For the text-containing cell, return its midpoint in (x, y) coordinate format. 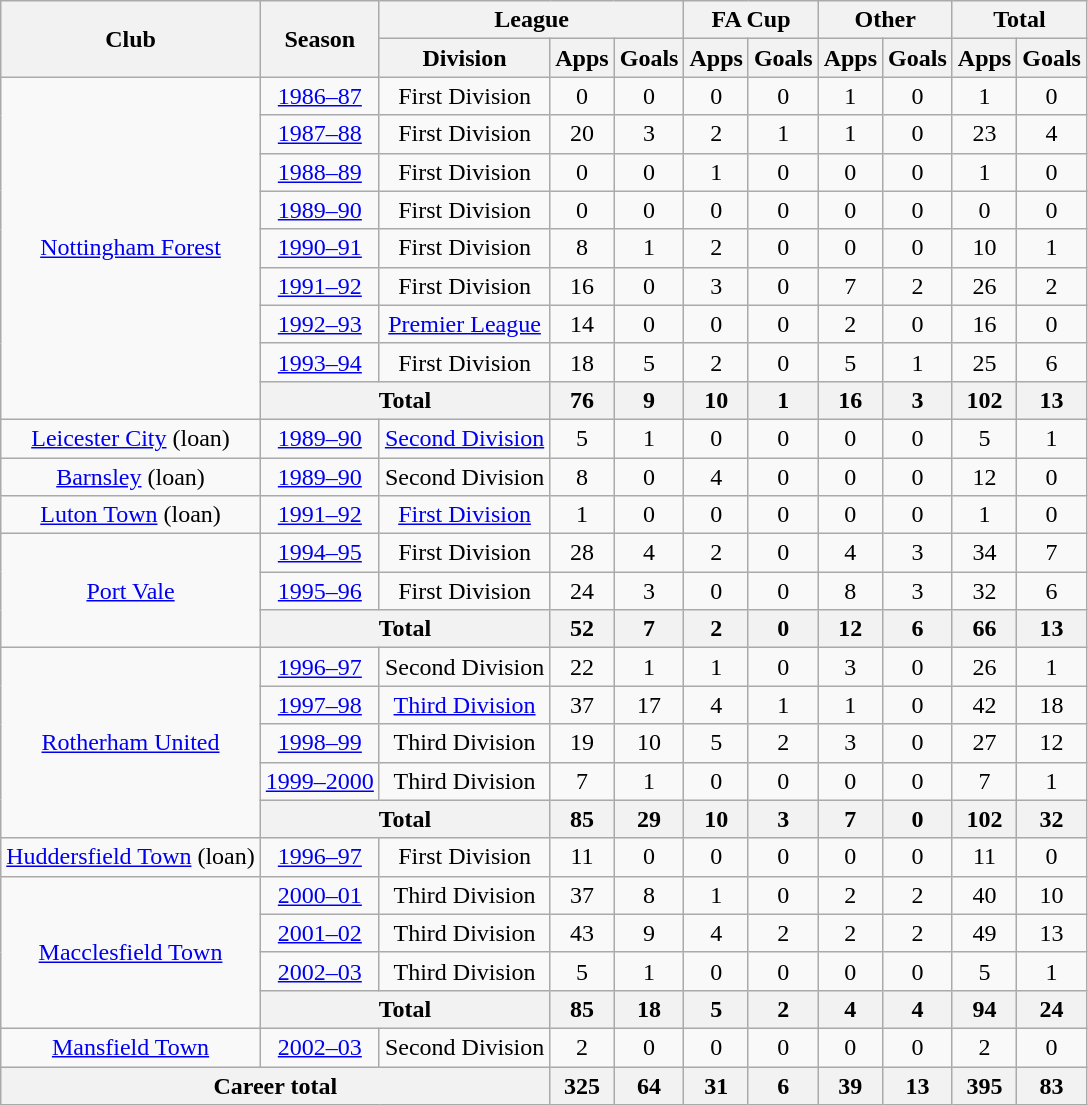
395 (984, 1085)
1986–87 (320, 96)
49 (984, 933)
94 (984, 1009)
Mansfield Town (131, 1047)
Career total (276, 1085)
Leicester City (loan) (131, 438)
Rotherham United (131, 743)
14 (582, 324)
83 (1052, 1085)
66 (984, 629)
1994–95 (320, 553)
1993–94 (320, 362)
17 (649, 705)
Premier League (464, 324)
25 (984, 362)
League (532, 20)
1998–99 (320, 743)
29 (649, 819)
1995–96 (320, 591)
325 (582, 1085)
20 (582, 134)
Barnsley (loan) (131, 477)
FA Cup (751, 20)
23 (984, 134)
Luton Town (loan) (131, 515)
42 (984, 705)
22 (582, 667)
Nottingham Forest (131, 248)
Macclesfield Town (131, 952)
31 (716, 1085)
2000–01 (320, 895)
Port Vale (131, 591)
1988–89 (320, 172)
27 (984, 743)
19 (582, 743)
1992–93 (320, 324)
Huddersfield Town (loan) (131, 857)
28 (582, 553)
Other (885, 20)
1997–98 (320, 705)
1990–91 (320, 248)
76 (582, 400)
64 (649, 1085)
Division (464, 58)
39 (850, 1085)
34 (984, 553)
Club (131, 39)
40 (984, 895)
2001–02 (320, 933)
52 (582, 629)
1999–2000 (320, 781)
1987–88 (320, 134)
Season (320, 39)
43 (582, 933)
